Output the [X, Y] coordinate of the center of the cell containing the given text.  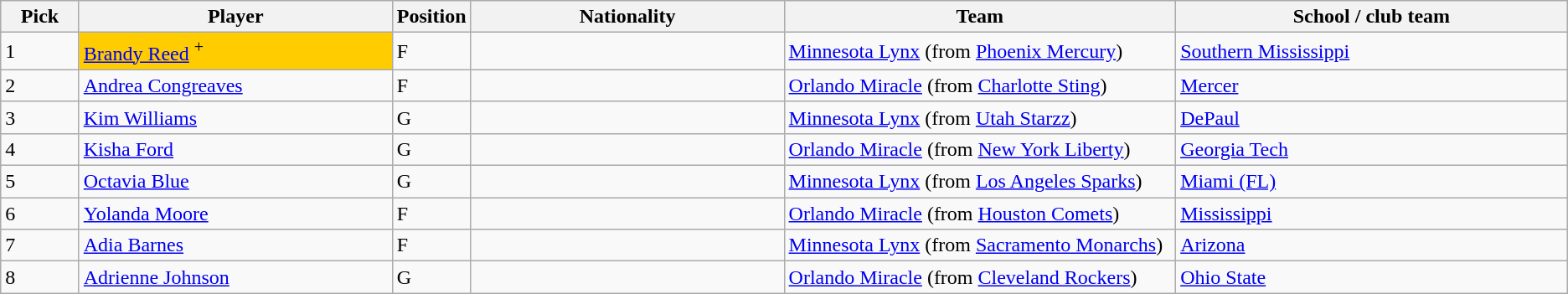
Minnesota Lynx (from Phoenix Mercury) [980, 52]
8 [40, 277]
Southern Mississippi [1372, 52]
Orlando Miracle (from Charlotte Sting) [980, 85]
2 [40, 85]
Orlando Miracle (from New York Liberty) [980, 149]
Minnesota Lynx (from Sacramento Monarchs) [980, 245]
School / club team [1372, 17]
Miami (FL) [1372, 182]
Minnesota Lynx (from Los Angeles Sparks) [980, 182]
Pick [40, 17]
Minnesota Lynx (from Utah Starzz) [980, 117]
1 [40, 52]
Yolanda Moore [235, 214]
5 [40, 182]
Kim Williams [235, 117]
3 [40, 117]
Kisha Ford [235, 149]
Adrienne Johnson [235, 277]
Nationality [627, 17]
Octavia Blue [235, 182]
Mississippi [1372, 214]
Arizona [1372, 245]
Andrea Congreaves [235, 85]
Georgia Tech [1372, 149]
DePaul [1372, 117]
Ohio State [1372, 277]
Orlando Miracle (from Cleveland Rockers) [980, 277]
7 [40, 245]
Position [431, 17]
Player [235, 17]
Mercer [1372, 85]
4 [40, 149]
Adia Barnes [235, 245]
6 [40, 214]
Brandy Reed + [235, 52]
Orlando Miracle (from Houston Comets) [980, 214]
Team [980, 17]
